Return (x, y) of the center of cell containing provided text 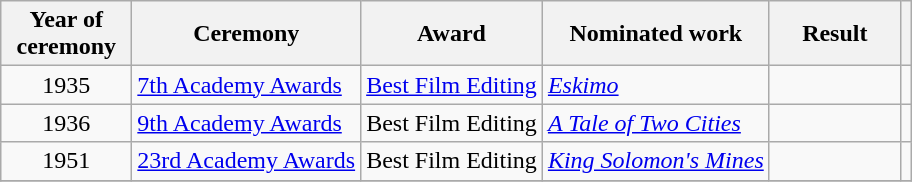
9th Academy Awards (246, 123)
King Solomon's Mines (656, 161)
Award (452, 34)
Year of ceremony (66, 34)
Eskimo (656, 85)
1936 (66, 123)
7th Academy Awards (246, 85)
A Tale of Two Cities (656, 123)
Ceremony (246, 34)
Result (834, 34)
23rd Academy Awards (246, 161)
1951 (66, 161)
1935 (66, 85)
Nominated work (656, 34)
